Extract the [x, y] coordinate from the center of the cell holding the provided text.  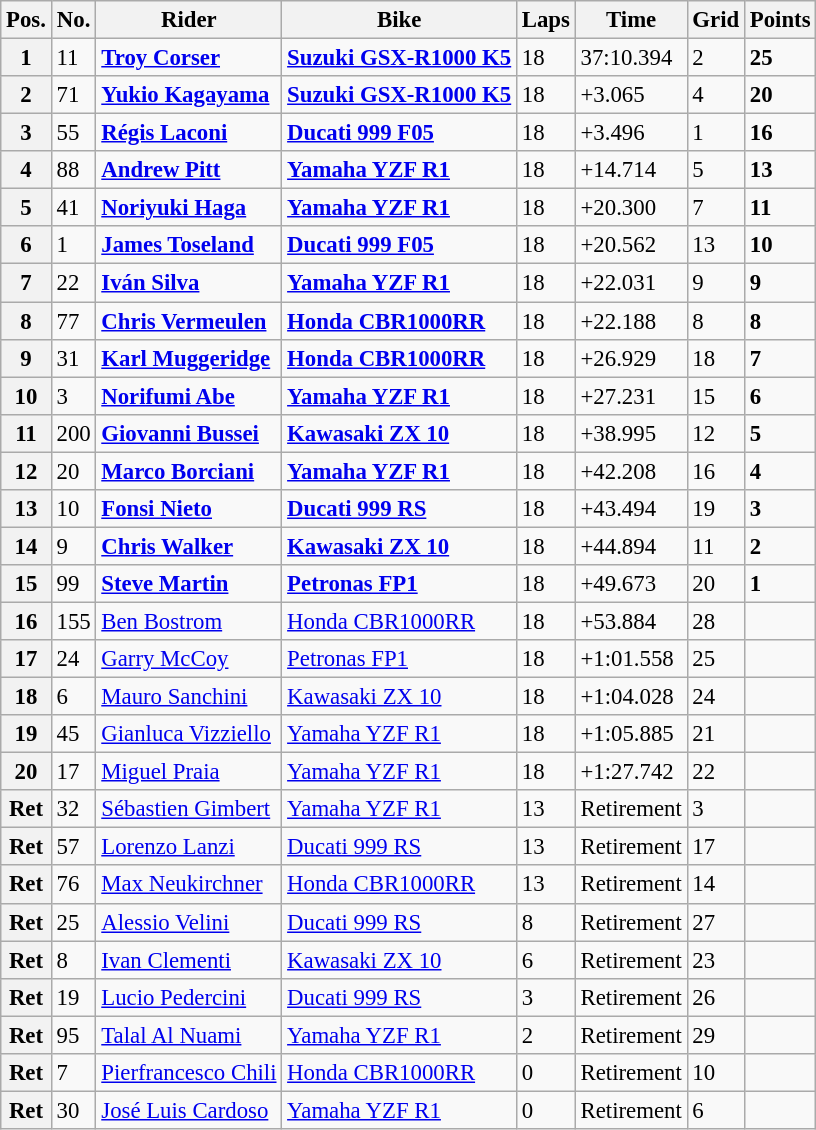
+1:04.028 [631, 697]
Miguel Praia [189, 772]
Marco Borciani [189, 471]
Laps [546, 20]
+20.562 [631, 245]
+1:27.742 [631, 772]
Régis Laconi [189, 133]
99 [74, 584]
31 [74, 358]
+14.714 [631, 170]
+43.494 [631, 509]
77 [74, 321]
Ivan Clementi [189, 960]
37:10.394 [631, 58]
José Luis Cardoso [189, 1110]
Yukio Kagayama [189, 95]
200 [74, 433]
Mauro Sanchini [189, 697]
Chris Vermeulen [189, 321]
+1:05.885 [631, 734]
Steve Martin [189, 584]
Iván Silva [189, 283]
No. [74, 20]
+42.208 [631, 471]
Pierfrancesco Chili [189, 1073]
Troy Corser [189, 58]
Rider [189, 20]
57 [74, 847]
+53.884 [631, 621]
155 [74, 621]
Noriyuki Haga [189, 208]
Norifumi Abe [189, 396]
95 [74, 1035]
+27.231 [631, 396]
Points [780, 20]
James Toseland [189, 245]
26 [716, 997]
Lucio Pedercini [189, 997]
Bike [400, 20]
Garry McCoy [189, 659]
32 [74, 809]
Max Neukirchner [189, 885]
Karl Muggeridge [189, 358]
Grid [716, 20]
+44.894 [631, 546]
27 [716, 922]
Andrew Pitt [189, 170]
Alessio Velini [189, 922]
+3.065 [631, 95]
Chris Walker [189, 546]
88 [74, 170]
+22.031 [631, 283]
Sébastien Gimbert [189, 809]
Giovanni Bussei [189, 433]
28 [716, 621]
+20.300 [631, 208]
Pos. [26, 20]
29 [716, 1035]
Talal Al Nuami [189, 1035]
Gianluca Vizziello [189, 734]
Ben Bostrom [189, 621]
+1:01.558 [631, 659]
+49.673 [631, 584]
Fonsi Nieto [189, 509]
+22.188 [631, 321]
30 [74, 1110]
+26.929 [631, 358]
76 [74, 885]
+3.496 [631, 133]
45 [74, 734]
41 [74, 208]
71 [74, 95]
Lorenzo Lanzi [189, 847]
+38.995 [631, 433]
55 [74, 133]
23 [716, 960]
Time [631, 20]
21 [716, 734]
